Detect which cell encompasses the target text, then output its [X, Y] center coordinate. 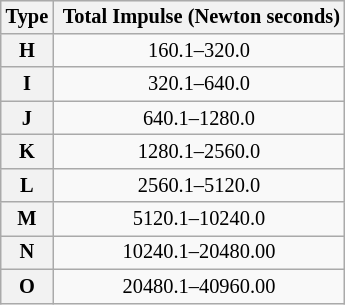
640.1–1280.0 [199, 118]
M [27, 219]
H [27, 51]
160.1–320.0 [199, 51]
5120.1–10240.0 [199, 219]
K [27, 152]
N [27, 253]
I [27, 84]
1280.1–2560.0 [199, 152]
320.1–640.0 [199, 84]
J [27, 118]
Type [27, 17]
O [27, 286]
10240.1–20480.00 [199, 253]
2560.1–5120.0 [199, 185]
L [27, 185]
Total Impulse (Newton seconds) [199, 17]
20480.1–40960.00 [199, 286]
